Capture the cell that displays the provided text and extract its [X, Y] central coordinate. 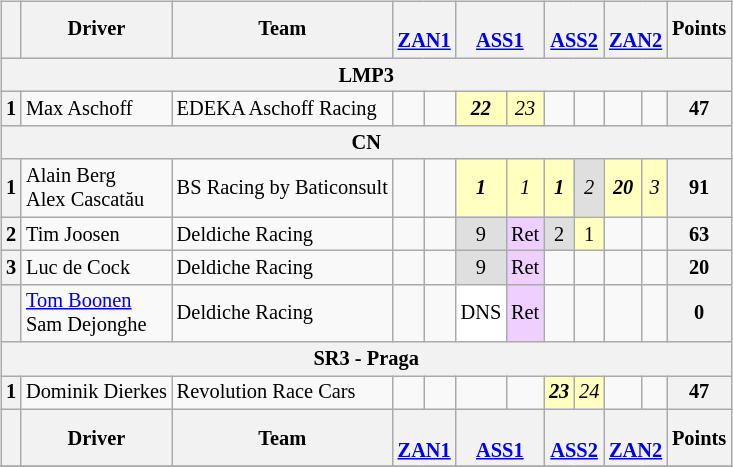
Luc de Cock [96, 268]
0 [699, 313]
63 [699, 234]
24 [589, 393]
Dominik Dierkes [96, 393]
Alain Berg Alex Cascatău [96, 188]
CN [366, 143]
22 [481, 109]
91 [699, 188]
BS Racing by Baticonsult [282, 188]
Tim Joosen [96, 234]
DNS [481, 313]
LMP3 [366, 75]
EDEKA Aschoff Racing [282, 109]
SR3 - Praga [366, 359]
Max Aschoff [96, 109]
Tom Boonen Sam Dejonghe [96, 313]
Revolution Race Cars [282, 393]
